Find where the given text appears and provide that cell's center as [x, y] coordinate. 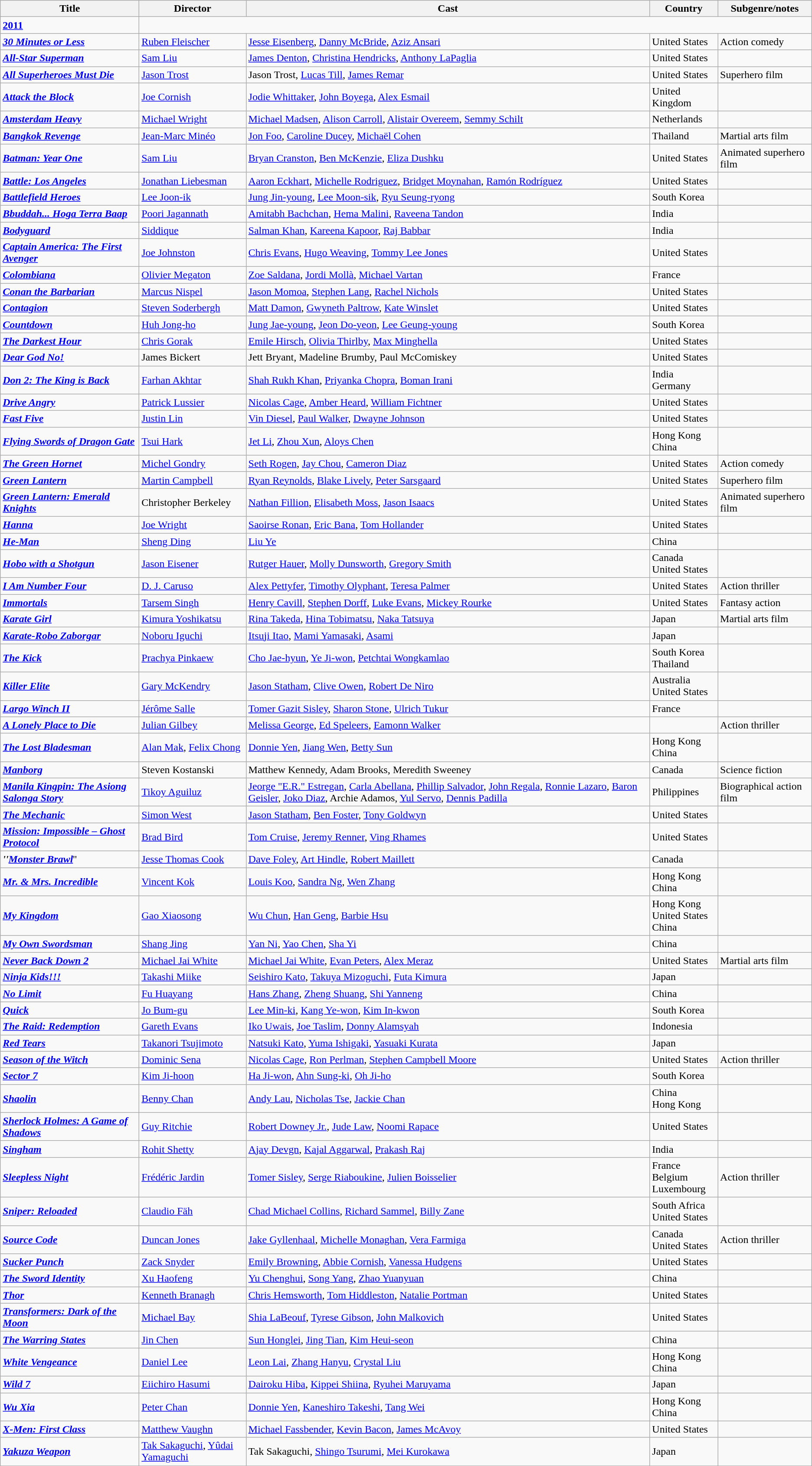
Dave Foley, Art Hindle, Robert Maillett [448, 859]
Indonesia [684, 1027]
Jo Bum-gu [193, 1010]
Jérôme Salle [193, 708]
Jason Trost [193, 75]
Christopher Berkeley [193, 502]
AustraliaUnited States [684, 686]
Largo Winch II [70, 708]
Captain America: The First Avenger [70, 253]
Chris Evans, Hugo Weaving, Tommy Lee Jones [448, 253]
Tsui Hark [193, 441]
Cast [448, 9]
Jesse Eisenberg, Danny McBride, Aziz Ansari [448, 42]
Amitabh Bachchan, Hema Malini, Raveena Tandon [448, 213]
Michael Fassbender, Kevin Bacon, James McAvoy [448, 1429]
Green Lantern [70, 480]
He-Man [70, 541]
Attack the Block [70, 97]
Jett Bryant, Madeline Brumby, Paul McComiskey [448, 357]
Natsuki Kato, Yuma Ishigaki, Yasuaki Kurata [448, 1043]
White Vengeance [70, 1362]
Yu Chenghui, Song Yang, Zhao Yuanyuan [448, 1279]
The Raid: Redemption [70, 1027]
Michel Gondry [193, 463]
''Monster Brawl'' [70, 859]
Sherlock Holmes: A Game of Shadows [70, 1126]
Lee Joon-ik [193, 197]
Chris Hemsworth, Tom Hiddleston, Natalie Portman [448, 1295]
Emile Hirsch, Olivia Thirlby, Max Minghella [448, 341]
Karate-Robo Zaborgar [70, 636]
Ha Ji-won, Ahn Sung-ki, Oh Ji-ho [448, 1076]
Farhan Akhtar [193, 380]
Manborg [70, 770]
My Own Swordsman [70, 944]
Ninja Kids!!! [70, 977]
Ryan Reynolds, Blake Lively, Peter Sarsgaard [448, 480]
ChinaHong Kong [684, 1099]
Michael Bay [193, 1317]
A Lonely Place to Die [70, 725]
Andy Lau, Nicholas Tse, Jackie Chan [448, 1099]
Liu Ye [448, 541]
Julian Gilbey [193, 725]
Country [684, 9]
Hobo with a Shotgun [70, 564]
Peter Chan [193, 1407]
Saoirse Ronan, Eric Bana, Tom Hollander [448, 525]
Jason Statham, Ben Foster, Tony Goldwyn [448, 814]
The Green Hornet [70, 463]
Thor [70, 1295]
Seth Rogen, Jay Chou, Cameron Diaz [448, 463]
Guy Ritchie [193, 1126]
Claudio Fäh [193, 1211]
Hong KongUnited StatesChina [684, 916]
Countdown [70, 325]
Drive Angry [70, 402]
Tak Sakaguchi, Shingo Tsurumi, Mei Kurokawa [448, 1452]
Red Tears [70, 1043]
Justin Lin [193, 419]
Tom Cruise, Jeremy Renner, Ving Rhames [448, 836]
Science fiction [765, 770]
Nicolas Cage, Ron Perlman, Stephen Campbell Moore [448, 1059]
Matthew Vaughn [193, 1429]
Zoe Saldana, Jordi Mollà, Michael Vartan [448, 275]
Shia LaBeouf, Tyrese Gibson, John Malkovich [448, 1317]
Bryan Cranston, Ben McKenzie, Eliza Dushku [448, 158]
Tarsem Singh [193, 603]
The Darkest Hour [70, 341]
James Denton, Christina Hendricks, Anthony LaPaglia [448, 58]
Amsterdam Heavy [70, 119]
Jon Foo, Caroline Ducey, Michaël Cohen [448, 136]
The Warring States [70, 1340]
No Limit [70, 994]
Jonathan Liebesman [193, 180]
Singham [70, 1149]
Director [193, 9]
Netherlands [684, 119]
Wild 7 [70, 1384]
Salman Khan, Kareena Kapoor, Raj Babbar [448, 230]
Conan the Barbarian [70, 292]
Jake Gyllenhaal, Michelle Monaghan, Vera Farmiga [448, 1239]
Bodyguard [70, 230]
Duncan Jones [193, 1239]
Xu Haofeng [193, 1279]
Contagion [70, 308]
Shang Jing [193, 944]
United Kingdom [684, 97]
South KoreaThailand [684, 658]
Fantasy action [765, 603]
Bangkok Revenge [70, 136]
Mr. & Mrs. Incredible [70, 882]
Dear God No! [70, 357]
Ajay Devgn, Kajal Aggarwal, Prakash Raj [448, 1149]
Matthew Kennedy, Adam Brooks, Meredith Sweeney [448, 770]
Karate Girl [70, 619]
Gary McKendry [193, 686]
Jet Li, Zhou Xun, Aloys Chen [448, 441]
Subgenre/notes [765, 9]
Shah Rukh Khan, Priyanka Chopra, Boman Irani [448, 380]
Battle: Los Angeles [70, 180]
Don 2: The King is Back [70, 380]
Philippines [684, 792]
Kim Ji-hoon [193, 1076]
James Bickert [193, 357]
Henry Cavill, Stephen Dorff, Luke Evans, Mickey Rourke [448, 603]
Gareth Evans [193, 1027]
Benny Chan [193, 1099]
Melissa George, Ed Speleers, Eamonn Walker [448, 725]
Chris Gorak [193, 341]
The Sword Identity [70, 1279]
All-Star Superman [70, 58]
Sun Honglei, Jing Tian, Kim Heui-seon [448, 1340]
Fast Five [70, 419]
The Kick [70, 658]
Sleepless Night [70, 1177]
Kenneth Branagh [193, 1295]
Itsuji Itao, Mami Yamasaki, Asami [448, 636]
Jason Momoa, Stephen Lang, Rachel Nichols [448, 292]
The Lost Bladesman [70, 747]
Poori Jagannath [193, 213]
Batman: Year One [70, 158]
FranceBelgiumLuxembourg [684, 1177]
Chad Michael Collins, Richard Sammel, Billy Zane [448, 1211]
Source Code [70, 1239]
Tomer Sisley, Serge Riaboukine, Julien Boisselier [448, 1177]
Rutger Hauer, Molly Dunsworth, Gregory Smith [448, 564]
Kimura Yoshikatsu [193, 619]
My Kingdom [70, 916]
Dominic Sena [193, 1059]
30 Minutes or Less [70, 42]
Flying Swords of Dragon Gate [70, 441]
Donnie Yen, Kaneshiro Takeshi, Tang Wei [448, 1407]
Matt Damon, Gwyneth Paltrow, Kate Winslet [448, 308]
Rina Takeda, Hina Tobimatsu, Naka Tatsuya [448, 619]
Steven Kostanski [193, 770]
Shaolin [70, 1099]
Manila Kingpin: The Asiong Salonga Story [70, 792]
Tikoy Aguiluz [193, 792]
Alex Pettyfer, Timothy Olyphant, Teresa Palmer [448, 586]
Emily Browning, Abbie Cornish, Vanessa Hudgens [448, 1262]
Jung Jin-young, Lee Moon-sik, Ryu Seung-ryong [448, 197]
Hans Zhang, Zheng Shuang, Shi Yanneng [448, 994]
Michael Wright [193, 119]
Tomer Gazit Sisley, Sharon Stone, Ulrich Tukur [448, 708]
Rohit Shetty [193, 1149]
All Superheroes Must Die [70, 75]
Takashi Miike [193, 977]
Aaron Eckhart, Michelle Rodriguez, Bridget Moynahan, Ramón Rodríguez [448, 180]
Robert Downey Jr., Jude Law, Noomi Rapace [448, 1126]
Gao Xiaosong [193, 916]
Hanna [70, 525]
Michael Madsen, Alison Carroll, Alistair Overeem, Semmy Schilt [448, 119]
Ruben Fleischer [193, 42]
Iko Uwais, Joe Taslim, Donny Alamsyah [448, 1027]
Lee Min-ki, Kang Ye-won, Kim In-kwon [448, 1010]
Olivier Megaton [193, 275]
Donnie Yen, Jiang Wen, Betty Sun [448, 747]
Yan Ni, Yao Chen, Sha Yi [448, 944]
I Am Number Four [70, 586]
IndiaGermany [684, 380]
Jason Eisener [193, 564]
Jin Chen [193, 1340]
Zack Snyder [193, 1262]
Jesse Thomas Cook [193, 859]
Prachya Pinkaew [193, 658]
Fu Huayang [193, 994]
Jason Trost, Lucas Till, James Remar [448, 75]
Steven Soderbergh [193, 308]
Sector 7 [70, 1076]
Marcus Nispel [193, 292]
Title [70, 9]
Tak Sakaguchi, Yûdai Yamaguchi [193, 1452]
Daniel Lee [193, 1362]
Mission: Impossible – Ghost Protocol [70, 836]
Simon West [193, 814]
Takanori Tsujimoto [193, 1043]
Noboru Iguchi [193, 636]
Vin Diesel, Paul Walker, Dwayne Johnson [448, 419]
Dairoku Hiba, Kippei Shiina, Ryuhei Maruyama [448, 1384]
Nathan Fillion, Elisabeth Moss, Jason Isaacs [448, 502]
D. J. Caruso [193, 586]
2011 [70, 25]
Joe Cornish [193, 97]
Huh Jong-ho [193, 325]
Quick [70, 1010]
Cho Jae-hyun, Ye Ji-won, Petchtai Wongkamlao [448, 658]
Colombiana [70, 275]
Battlefield Heroes [70, 197]
Nicolas Cage, Amber Heard, William Fichtner [448, 402]
Bbuddah... Hoga Terra Baap [70, 213]
Alan Mak, Felix Chong [193, 747]
Sucker Punch [70, 1262]
Jean-Marc Minéo [193, 136]
Wu Xia [70, 1407]
Leon Lai, Zhang Hanyu, Crystal Liu [448, 1362]
Wu Chun, Han Geng, Barbie Hsu [448, 916]
South AfricaUnited States [684, 1211]
Vincent Kok [193, 882]
Brad Bird [193, 836]
Martin Campbell [193, 480]
Thailand [684, 136]
X-Men: First Class [70, 1429]
Siddique [193, 230]
Louis Koo, Sandra Ng, Wen Zhang [448, 882]
Biographical action film [765, 792]
Sniper: Reloaded [70, 1211]
Jason Statham, Clive Owen, Robert De Niro [448, 686]
Green Lantern: Emerald Knights [70, 502]
The Mechanic [70, 814]
Never Back Down 2 [70, 961]
Transformers: Dark of the Moon [70, 1317]
Seishiro Kato, Takuya Mizoguchi, Futa Kimura [448, 977]
Michael Jai White, Evan Peters, Alex Meraz [448, 961]
Immortals [70, 603]
Yakuza Weapon [70, 1452]
Joe Wright [193, 525]
Patrick Lussier [193, 402]
Eiichiro Hasumi [193, 1384]
Frédéric Jardin [193, 1177]
Sheng Ding [193, 541]
Michael Jai White [193, 961]
Season of the Witch [70, 1059]
Jodie Whittaker, John Boyega, Alex Esmail [448, 97]
Jung Jae-young, Jeon Do-yeon, Lee Geung-young [448, 325]
Killer Elite [70, 686]
Joe Johnston [193, 253]
